Capture the cell that displays the provided text and extract its (x, y) central coordinate. 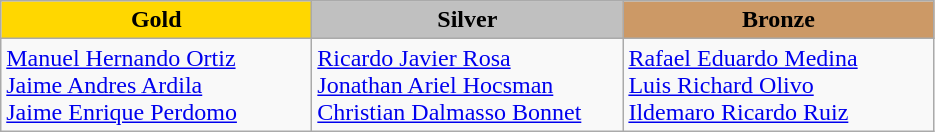
Bronze (778, 20)
Ricardo Javier RosaJonathan Ariel HocsmanChristian Dalmasso Bonnet (468, 85)
Gold (156, 20)
Silver (468, 20)
Manuel Hernando OrtizJaime Andres ArdilaJaime Enrique Perdomo (156, 85)
Rafael Eduardo MedinaLuis Richard OlivoIldemaro Ricardo Ruiz (778, 85)
